Return [x, y] of the center of cell containing provided text 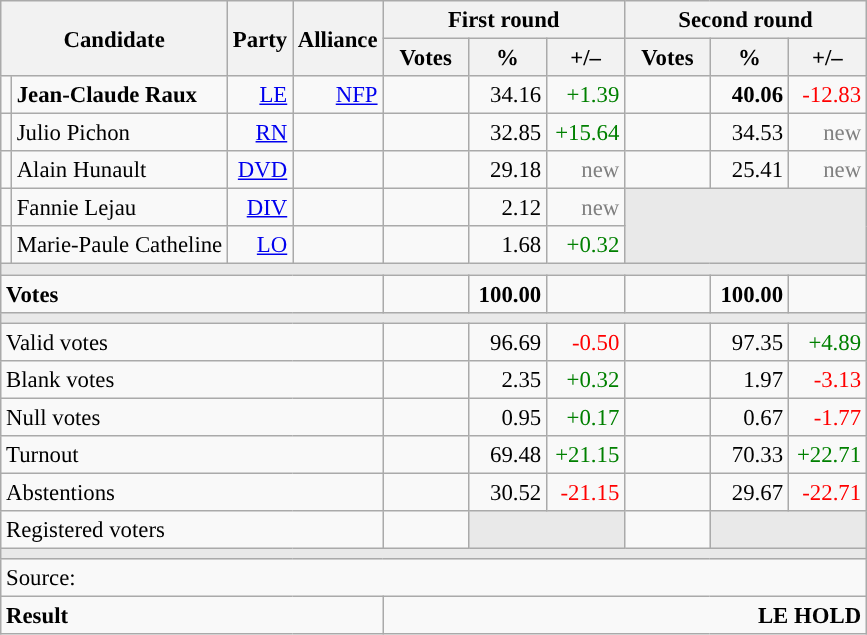
-21.15 [586, 492]
LO [260, 245]
-1.77 [827, 417]
Blank votes [192, 379]
+4.89 [827, 342]
29.67 [749, 492]
25.41 [749, 170]
Abstentions [192, 492]
34.53 [749, 133]
LE HOLD [625, 616]
32.85 [507, 133]
2.12 [507, 208]
Null votes [192, 417]
0.67 [749, 417]
Fannie Lejau [119, 208]
-12.83 [827, 95]
Turnout [192, 455]
96.69 [507, 342]
DVD [260, 170]
Result [192, 616]
1.97 [749, 379]
DIV [260, 208]
1.68 [507, 245]
Source: [434, 578]
-0.50 [586, 342]
RN [260, 133]
-22.71 [827, 492]
Second round [746, 20]
40.06 [749, 95]
97.35 [749, 342]
70.33 [749, 455]
Registered voters [192, 530]
34.16 [507, 95]
+0.17 [586, 417]
Candidate [114, 38]
Alain Hunault [119, 170]
0.95 [507, 417]
LE [260, 95]
30.52 [507, 492]
First round [504, 20]
Jean-Claude Raux [119, 95]
NFP [338, 95]
Alliance [338, 38]
Marie-Paule Catheline [119, 245]
+21.15 [586, 455]
+22.71 [827, 455]
Julio Pichon [119, 133]
2.35 [507, 379]
+15.64 [586, 133]
-3.13 [827, 379]
Party [260, 38]
69.48 [507, 455]
Valid votes [192, 342]
+1.39 [586, 95]
29.18 [507, 170]
